Detect which cell encompasses the target text, then output its (x, y) center coordinate. 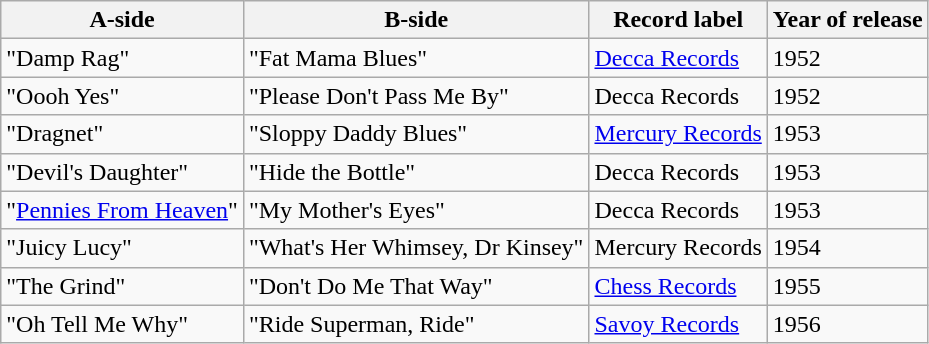
"Devil's Daughter" (122, 172)
"Oh Tell Me Why" (122, 324)
"Don't Do Me That Way" (416, 286)
"Ride Superman, Ride" (416, 324)
Chess Records (678, 286)
Savoy Records (678, 324)
"The Grind" (122, 286)
"Please Don't Pass Me By" (416, 96)
"What's Her Whimsey, Dr Kinsey" (416, 248)
"Pennies From Heaven" (122, 210)
A-side (122, 20)
1956 (848, 324)
B-side (416, 20)
Year of release (848, 20)
"Juicy Lucy" (122, 248)
"Dragnet" (122, 134)
"My Mother's Eyes" (416, 210)
"Hide the Bottle" (416, 172)
"Damp Rag" (122, 58)
1955 (848, 286)
"Fat Mama Blues" (416, 58)
Record label (678, 20)
1954 (848, 248)
"Sloppy Daddy Blues" (416, 134)
"Oooh Yes" (122, 96)
